Identify which cell holds the provided text, then report its [X, Y] central coordinate. 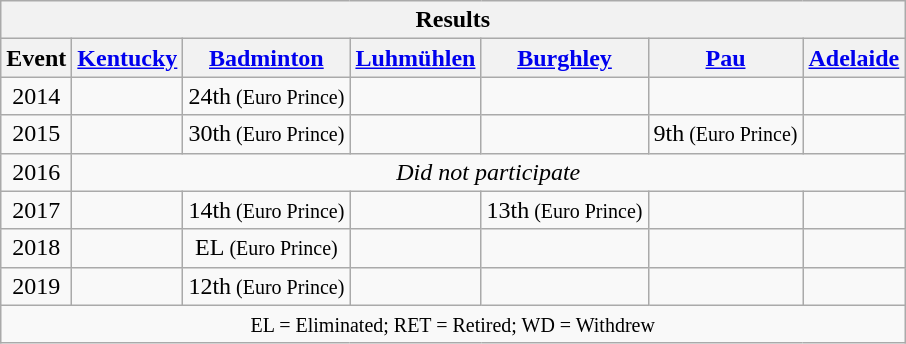
Burghley [564, 58]
2017 [36, 210]
EL (Euro Prince) [266, 248]
Event [36, 58]
2019 [36, 286]
Pau [726, 58]
13th (Euro Prince) [564, 210]
Luhmühlen [416, 58]
2018 [36, 248]
24th (Euro Prince) [266, 96]
2015 [36, 134]
30th (Euro Prince) [266, 134]
9th (Euro Prince) [726, 134]
Adelaide [854, 58]
2016 [36, 172]
Results [453, 20]
Kentucky [128, 58]
12th (Euro Prince) [266, 286]
EL = Eliminated; RET = Retired; WD = Withdrew [453, 324]
14th (Euro Prince) [266, 210]
Did not participate [488, 172]
Badminton [266, 58]
2014 [36, 96]
